Return [x, y] of the center of cell containing provided text 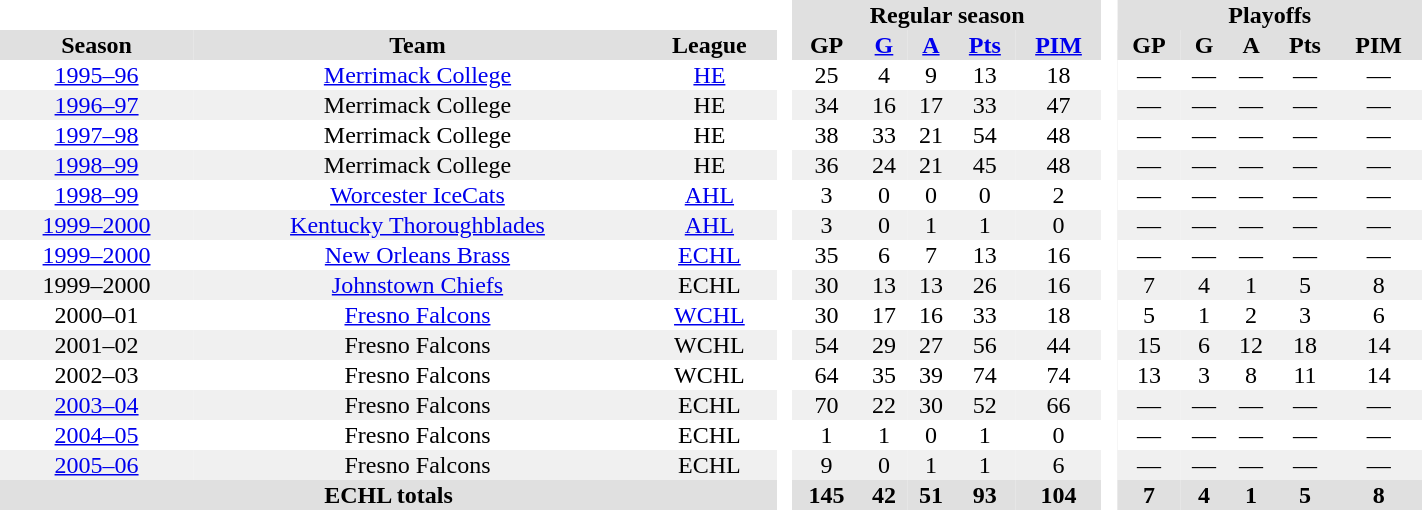
52 [984, 405]
Playoffs [1270, 15]
27 [930, 345]
64 [827, 375]
2005–06 [96, 465]
51 [930, 495]
15 [1148, 345]
Team [418, 45]
39 [930, 375]
2003–04 [96, 405]
70 [827, 405]
1995–96 [96, 75]
12 [1252, 345]
29 [884, 345]
Kentucky Thoroughblades [418, 225]
25 [827, 75]
1996–97 [96, 105]
47 [1058, 105]
2004–05 [96, 435]
45 [984, 165]
2002–03 [96, 375]
145 [827, 495]
36 [827, 165]
1997–98 [96, 135]
Season [96, 45]
ECHL totals [388, 495]
New Orleans Brass [418, 255]
104 [1058, 495]
26 [984, 285]
38 [827, 135]
11 [1306, 375]
League [710, 45]
Johnstown Chiefs [418, 285]
66 [1058, 405]
44 [1058, 345]
Regular season [948, 15]
2001–02 [96, 345]
42 [884, 495]
2000–01 [96, 315]
Worcester IceCats [418, 195]
34 [827, 105]
93 [984, 495]
56 [984, 345]
24 [884, 165]
22 [884, 405]
